Extract the [x, y] coordinate from the center of the cell holding the provided text.  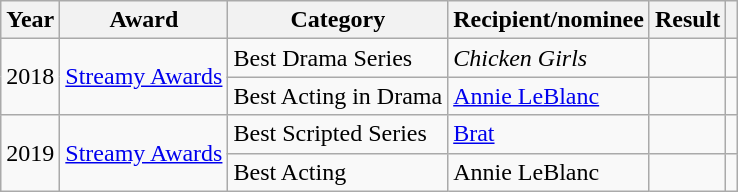
2018 [30, 77]
Award [144, 20]
Best Acting [338, 172]
2019 [30, 153]
Year [30, 20]
Best Scripted Series [338, 134]
Recipient/nominee [549, 20]
Best Acting in Drama [338, 96]
Chicken Girls [549, 58]
Brat [549, 134]
Result [687, 20]
Category [338, 20]
Best Drama Series [338, 58]
